Detect which cell encompasses the target text, then output its (X, Y) center coordinate. 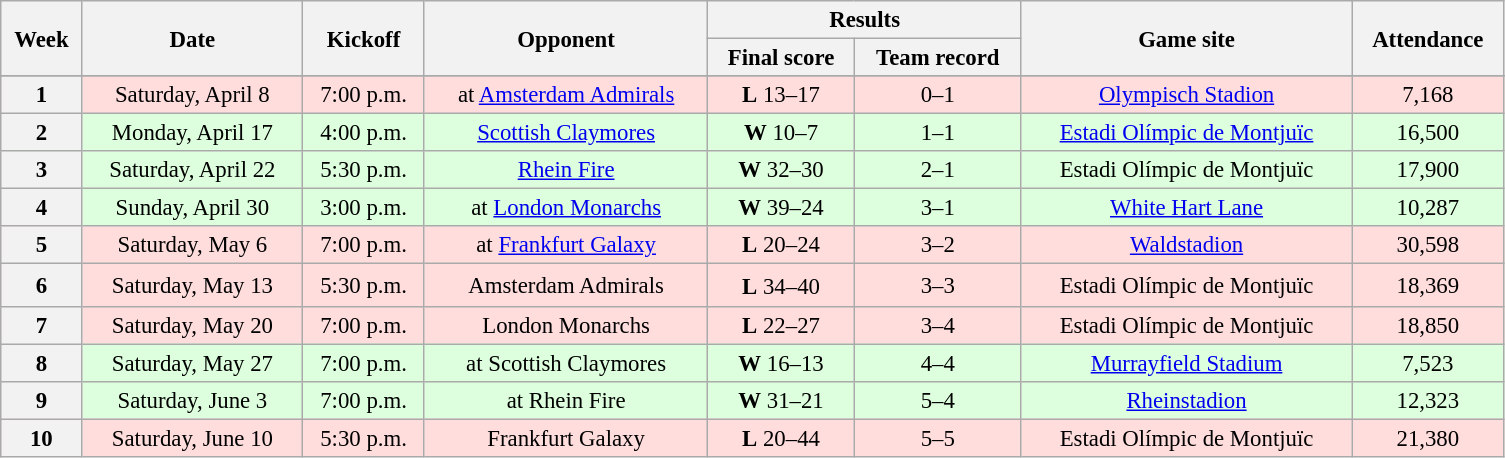
W 16–13 (781, 363)
Date (192, 38)
at Scottish Claymores (566, 363)
3–2 (938, 245)
L 20–24 (781, 245)
White Hart Lane (1186, 208)
Saturday, June 10 (192, 438)
18,369 (1428, 285)
Attendance (1428, 38)
3 (42, 170)
8 (42, 363)
17,900 (1428, 170)
12,323 (1428, 400)
Saturday, May 20 (192, 325)
2–1 (938, 170)
Amsterdam Admirals (566, 285)
5–5 (938, 438)
3–1 (938, 208)
Results (865, 20)
10 (42, 438)
at London Monarchs (566, 208)
7 (42, 325)
W 39–24 (781, 208)
2 (42, 133)
W 31–21 (781, 400)
Saturday, June 3 (192, 400)
Kickoff (364, 38)
4–4 (938, 363)
Saturday, April 22 (192, 170)
4:00 p.m. (364, 133)
3:00 p.m. (364, 208)
21,380 (1428, 438)
Team record (938, 58)
Saturday, May 27 (192, 363)
W 32–30 (781, 170)
W 10–7 (781, 133)
7,523 (1428, 363)
L 20–44 (781, 438)
Scottish Claymores (566, 133)
1–1 (938, 133)
10,287 (1428, 208)
16,500 (1428, 133)
Olympisch Stadion (1186, 95)
7,168 (1428, 95)
L 22–27 (781, 325)
Saturday, April 8 (192, 95)
Waldstadion (1186, 245)
18,850 (1428, 325)
Saturday, May 6 (192, 245)
L 34–40 (781, 285)
Sunday, April 30 (192, 208)
Game site (1186, 38)
Final score (781, 58)
at Amsterdam Admirals (566, 95)
3–4 (938, 325)
5–4 (938, 400)
Frankfurt Galaxy (566, 438)
4 (42, 208)
Rheinstadion (1186, 400)
0–1 (938, 95)
at Frankfurt Galaxy (566, 245)
Murrayfield Stadium (1186, 363)
Opponent (566, 38)
at Rhein Fire (566, 400)
L 13–17 (781, 95)
Rhein Fire (566, 170)
3–3 (938, 285)
Monday, April 17 (192, 133)
1 (42, 95)
5 (42, 245)
Saturday, May 13 (192, 285)
9 (42, 400)
6 (42, 285)
Week (42, 38)
London Monarchs (566, 325)
30,598 (1428, 245)
